Return the (X, Y) coordinate for the center point of the cell that contains the specified text.  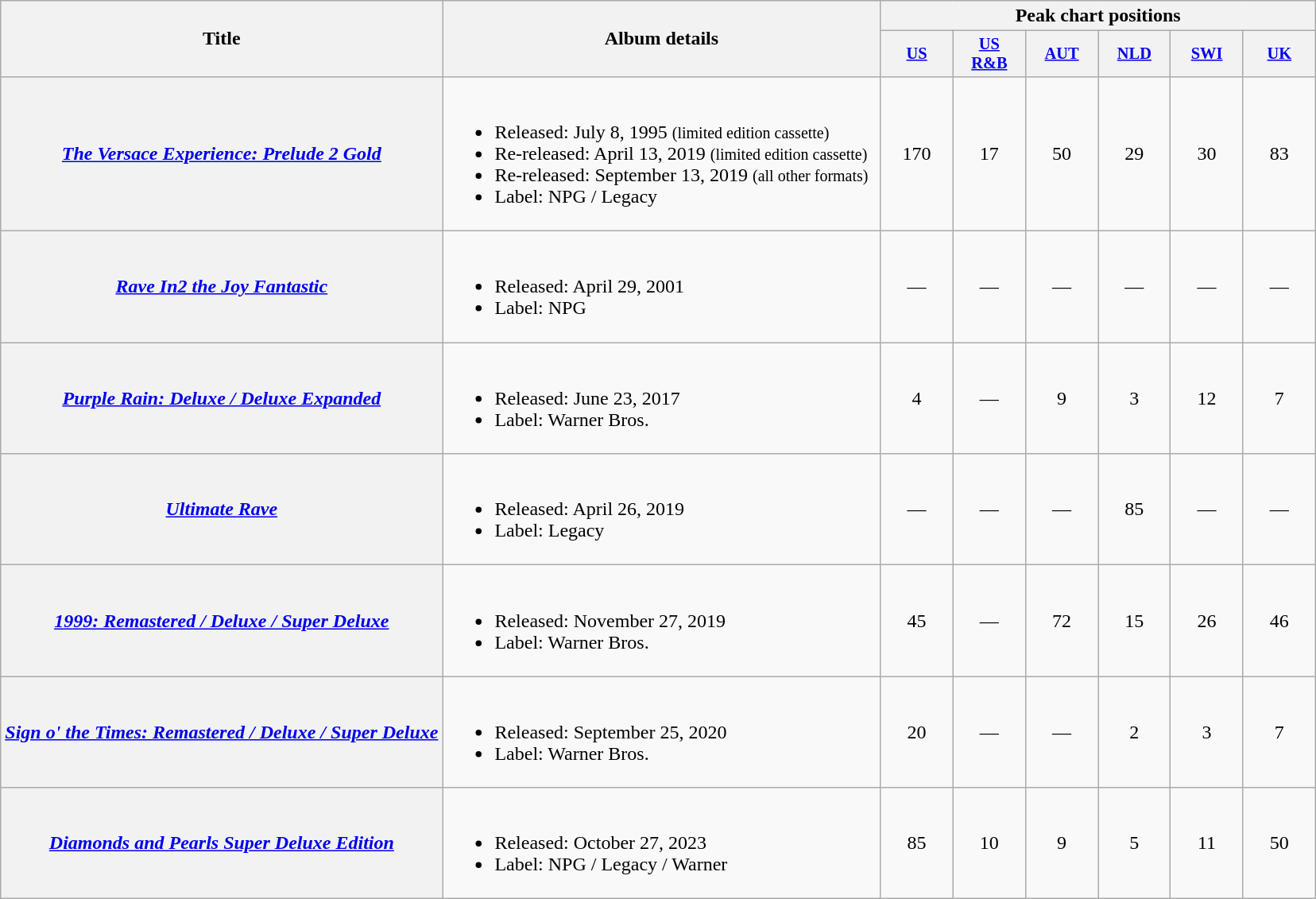
Diamonds and Pearls Super Deluxe Edition (222, 843)
Released: September 25, 2020Label: Warner Bros. (661, 732)
AUT (1062, 54)
83 (1279, 153)
US (917, 54)
Released: April 29, 2001Label: NPG (661, 287)
11 (1206, 843)
Ultimate Rave (222, 510)
Title (222, 39)
Album details (661, 39)
46 (1279, 621)
4 (917, 398)
1999: Remastered / Deluxe / Super Deluxe (222, 621)
SWI (1206, 54)
2 (1135, 732)
Rave In2 the Joy Fantastic (222, 287)
NLD (1135, 54)
15 (1135, 621)
72 (1062, 621)
29 (1135, 153)
The Versace Experience: Prelude 2 Gold (222, 153)
10 (989, 843)
170 (917, 153)
Purple Rain: Deluxe / Deluxe Expanded (222, 398)
26 (1206, 621)
Released: June 23, 2017Label: Warner Bros. (661, 398)
20 (917, 732)
USR&B (989, 54)
Released: November 27, 2019Label: Warner Bros. (661, 621)
UK (1279, 54)
45 (917, 621)
Released: April 26, 2019Label: Legacy (661, 510)
5 (1135, 843)
12 (1206, 398)
Released: October 27, 2023Label: NPG / Legacy / Warner (661, 843)
Sign o' the Times: Remastered / Deluxe / Super Deluxe (222, 732)
30 (1206, 153)
17 (989, 153)
Peak chart positions (1098, 16)
